Locate the cell with the specified text and output its (x, y) center coordinate. 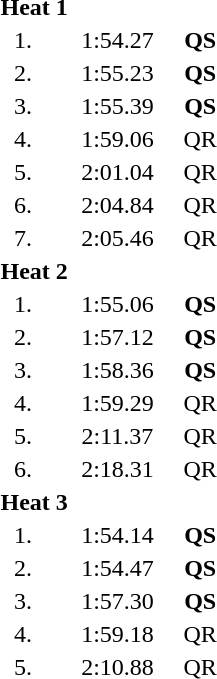
1:55.39 (118, 106)
1:59.18 (118, 634)
2:01.04 (118, 172)
1:54.47 (118, 568)
1:55.23 (118, 73)
2:04.84 (118, 205)
1:58.36 (118, 370)
1:55.06 (118, 304)
1:54.14 (118, 535)
2:05.46 (118, 238)
1:54.27 (118, 40)
1:57.12 (118, 337)
2:18.31 (118, 469)
1:59.06 (118, 139)
1:57.30 (118, 601)
1:59.29 (118, 403)
2:11.37 (118, 436)
